Detect which cell encompasses the target text, then output its (x, y) center coordinate. 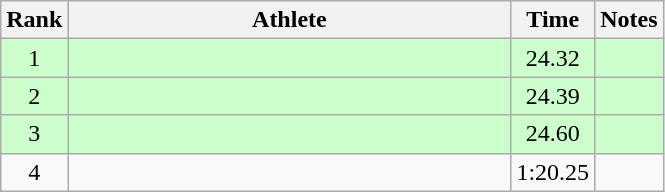
Athlete (290, 20)
Rank (34, 20)
24.32 (553, 58)
1 (34, 58)
Time (553, 20)
24.60 (553, 134)
4 (34, 172)
Notes (629, 20)
1:20.25 (553, 172)
24.39 (553, 96)
2 (34, 96)
3 (34, 134)
